Find where the given text appears and provide that cell's center as (X, Y) coordinate. 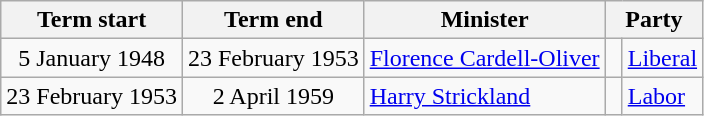
2 April 1959 (273, 96)
Florence Cardell-Oliver (484, 58)
5 January 1948 (92, 58)
Labor (662, 96)
Term end (273, 20)
Party (654, 20)
Minister (484, 20)
Liberal (662, 58)
Harry Strickland (484, 96)
Term start (92, 20)
